Extract the [X, Y] coordinate from the center of the cell holding the provided text.  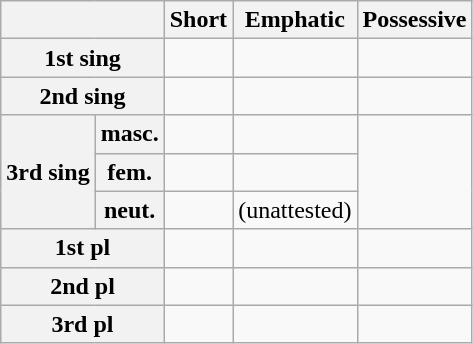
2nd pl [82, 286]
masc. [130, 134]
Short [198, 20]
2nd sing [82, 96]
3rd sing [48, 172]
(unattested) [295, 210]
Emphatic [295, 20]
fem. [130, 172]
Possessive [414, 20]
1st sing [82, 58]
neut. [130, 210]
1st pl [82, 248]
3rd pl [82, 324]
